Detect which cell encompasses the target text, then output its (X, Y) center coordinate. 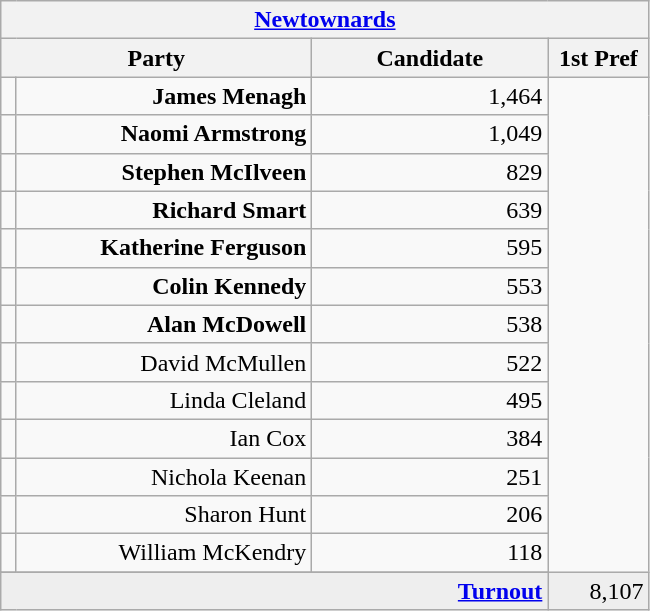
Colin Kennedy (164, 286)
538 (430, 324)
Linda Cleland (164, 400)
1,464 (430, 96)
Naomi Armstrong (164, 134)
James Menagh (164, 96)
Party (156, 58)
Sharon Hunt (164, 515)
Candidate (430, 58)
Nichola Keenan (164, 477)
522 (430, 362)
829 (430, 172)
Stephen McIlveen (164, 172)
Turnout (274, 591)
384 (430, 438)
251 (430, 477)
495 (430, 400)
639 (430, 210)
William McKendry (164, 553)
118 (430, 553)
Richard Smart (164, 210)
Ian Cox (164, 438)
Newtownards (325, 20)
David McMullen (164, 362)
1st Pref (598, 58)
595 (430, 248)
1,049 (430, 134)
553 (430, 286)
Alan McDowell (164, 324)
206 (430, 515)
Katherine Ferguson (164, 248)
8,107 (598, 591)
